Pinpoint the cell where the given text exists, returning its [x, y] midpoint coordinate. 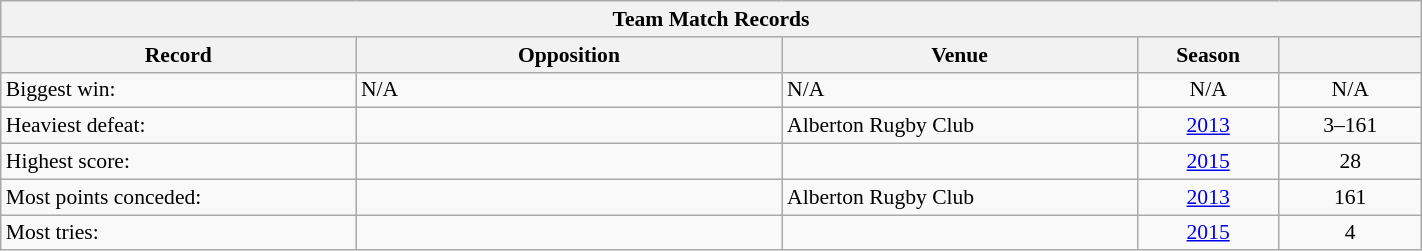
3–161 [1350, 126]
28 [1350, 162]
Team Match Records [711, 19]
Opposition [569, 55]
Season [1208, 55]
Highest score: [178, 162]
161 [1350, 197]
4 [1350, 233]
Record [178, 55]
Venue [960, 55]
Heaviest defeat: [178, 126]
Most points conceded: [178, 197]
Biggest win: [178, 90]
Most tries: [178, 233]
